Identify which cell holds the provided text, then report its (x, y) central coordinate. 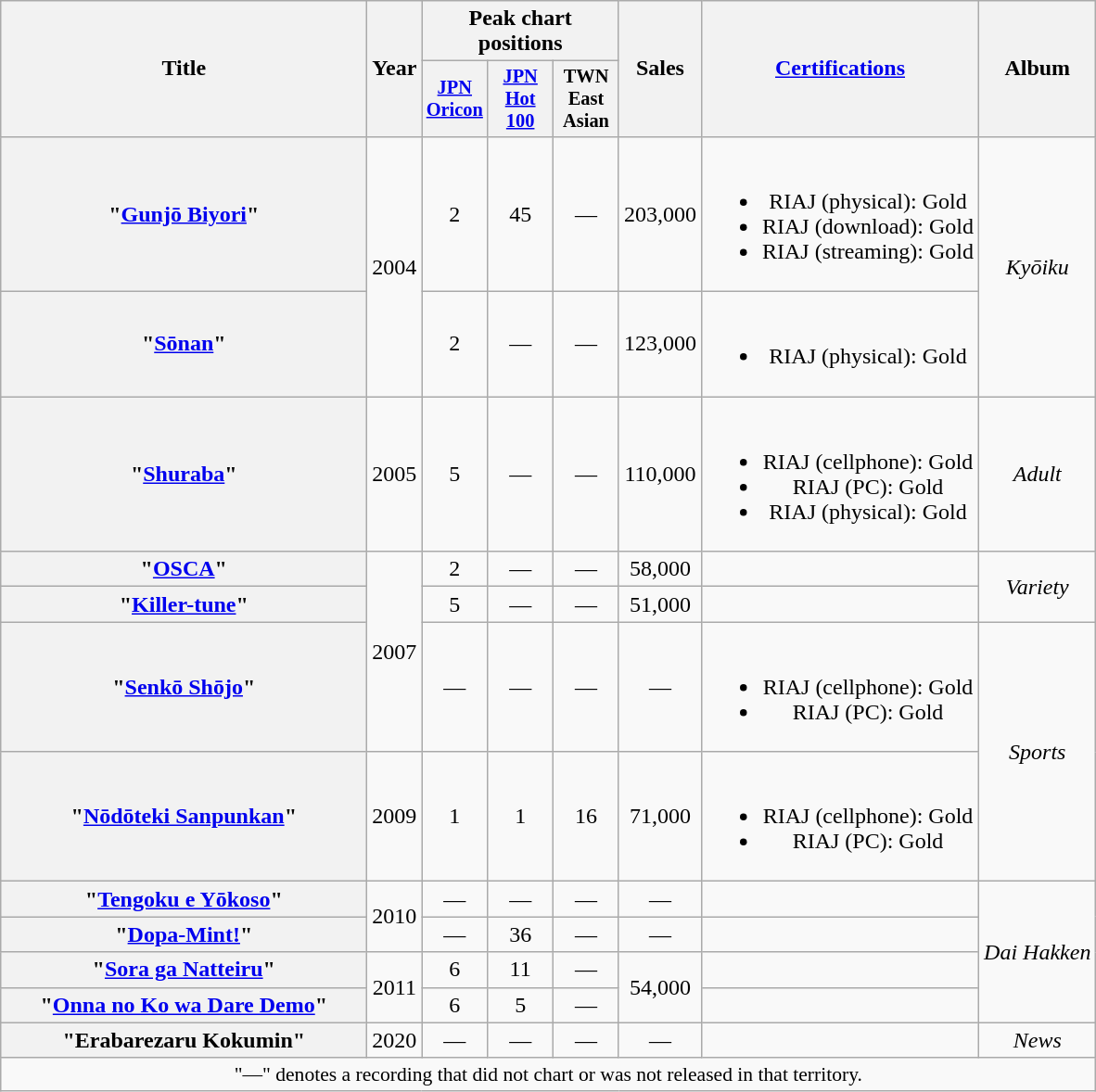
Kyōiku (1038, 266)
RIAJ (cellphone): GoldRIAJ (PC): GoldRIAJ (physical): Gold (840, 475)
"Dopa-Mint!" (184, 934)
TWN East Asian (586, 99)
"Erabarezaru Kokumin" (184, 1040)
16 (586, 817)
"Killer-tune" (184, 604)
36 (521, 934)
"Sōnan" (184, 345)
"Gunjō Biyori" (184, 213)
Peak chart positions (521, 32)
110,000 (660, 475)
JPNOricon (454, 99)
RIAJ (physical): GoldRIAJ (download): GoldRIAJ (streaming): Gold (840, 213)
"Onna no Ko wa Dare Demo" (184, 1005)
"Senkō Shōjo" (184, 687)
Album (1038, 69)
"Nōdōteki Sanpunkan" (184, 817)
Dai Hakken (1038, 952)
"Shuraba" (184, 475)
2010 (395, 917)
"Sora ga Natteiru" (184, 970)
Sports (1038, 752)
203,000 (660, 213)
Title (184, 69)
2011 (395, 987)
2005 (395, 475)
Variety (1038, 587)
2020 (395, 1040)
"—" denotes a recording that did not chart or was not released in that territory. (549, 1074)
45 (521, 213)
Certifications (840, 69)
JPNHot100 (521, 99)
58,000 (660, 569)
Year (395, 69)
"Tengoku e Yōkoso" (184, 899)
71,000 (660, 817)
51,000 (660, 604)
11 (521, 970)
"OSCA" (184, 569)
2004 (395, 266)
2007 (395, 652)
54,000 (660, 987)
Adult (1038, 475)
123,000 (660, 345)
RIAJ (physical): Gold (840, 345)
2009 (395, 817)
News (1038, 1040)
Sales (660, 69)
